Scan for the cell matching the given text and deliver its [x, y] coordinate at center. 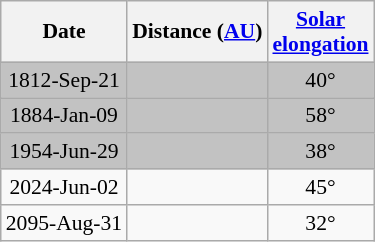
40° [320, 80]
45° [320, 187]
Distance (AU) [197, 32]
2024-Jun-02 [64, 187]
1954-Jun-29 [64, 152]
38° [320, 152]
58° [320, 116]
32° [320, 223]
Solarelongation [320, 32]
Date [64, 32]
1884-Jan-09 [64, 116]
1812-Sep-21 [64, 80]
2095-Aug-31 [64, 223]
